Identify which cell holds the provided text, then report its [X, Y] central coordinate. 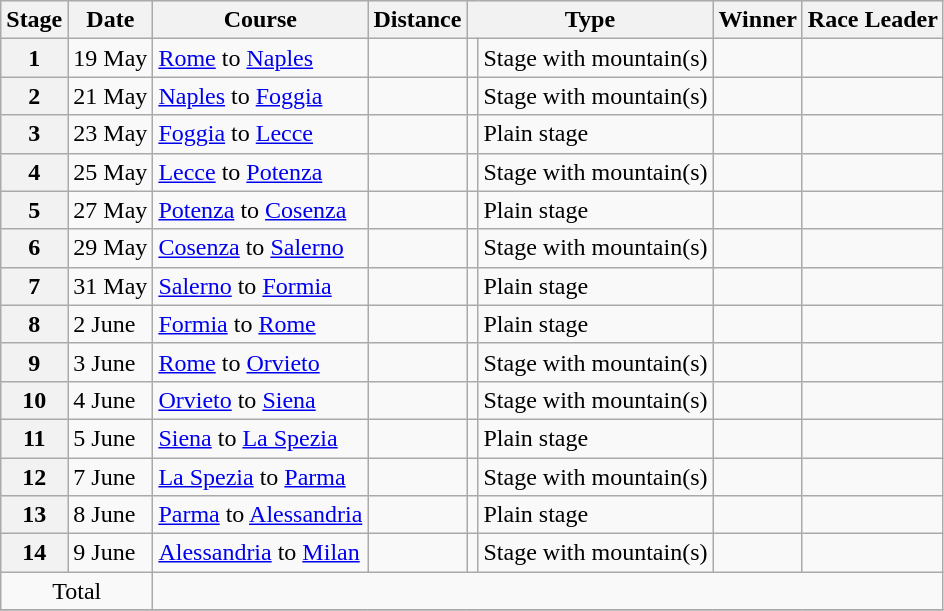
La Spezia to Parma [260, 477]
5 [34, 210]
14 [34, 553]
Distance [418, 20]
4 June [110, 400]
9 [34, 362]
Naples to Foggia [260, 96]
4 [34, 172]
21 May [110, 96]
25 May [110, 172]
Total [77, 591]
Course [260, 20]
12 [34, 477]
2 June [110, 324]
Winner [758, 20]
2 [34, 96]
Type [590, 20]
8 June [110, 515]
Foggia to Lecce [260, 134]
7 [34, 286]
5 June [110, 438]
Salerno to Formia [260, 286]
29 May [110, 248]
Formia to Rome [260, 324]
Rome to Orvieto [260, 362]
3 [34, 134]
7 June [110, 477]
Orvieto to Siena [260, 400]
Lecce to Potenza [260, 172]
Date [110, 20]
1 [34, 58]
13 [34, 515]
19 May [110, 58]
8 [34, 324]
10 [34, 400]
Potenza to Cosenza [260, 210]
9 June [110, 553]
Parma to Alessandria [260, 515]
31 May [110, 286]
Rome to Naples [260, 58]
Alessandria to Milan [260, 553]
Siena to La Spezia [260, 438]
23 May [110, 134]
Stage [34, 20]
6 [34, 248]
Race Leader [872, 20]
27 May [110, 210]
11 [34, 438]
3 June [110, 362]
Cosenza to Salerno [260, 248]
